Extract the [X, Y] coordinate from the center of the cell holding the provided text.  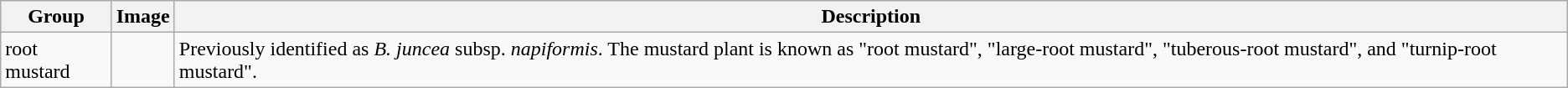
root mustard [56, 60]
Description [871, 17]
Group [56, 17]
Image [142, 17]
